Capture the cell that displays the provided text and extract its [X, Y] central coordinate. 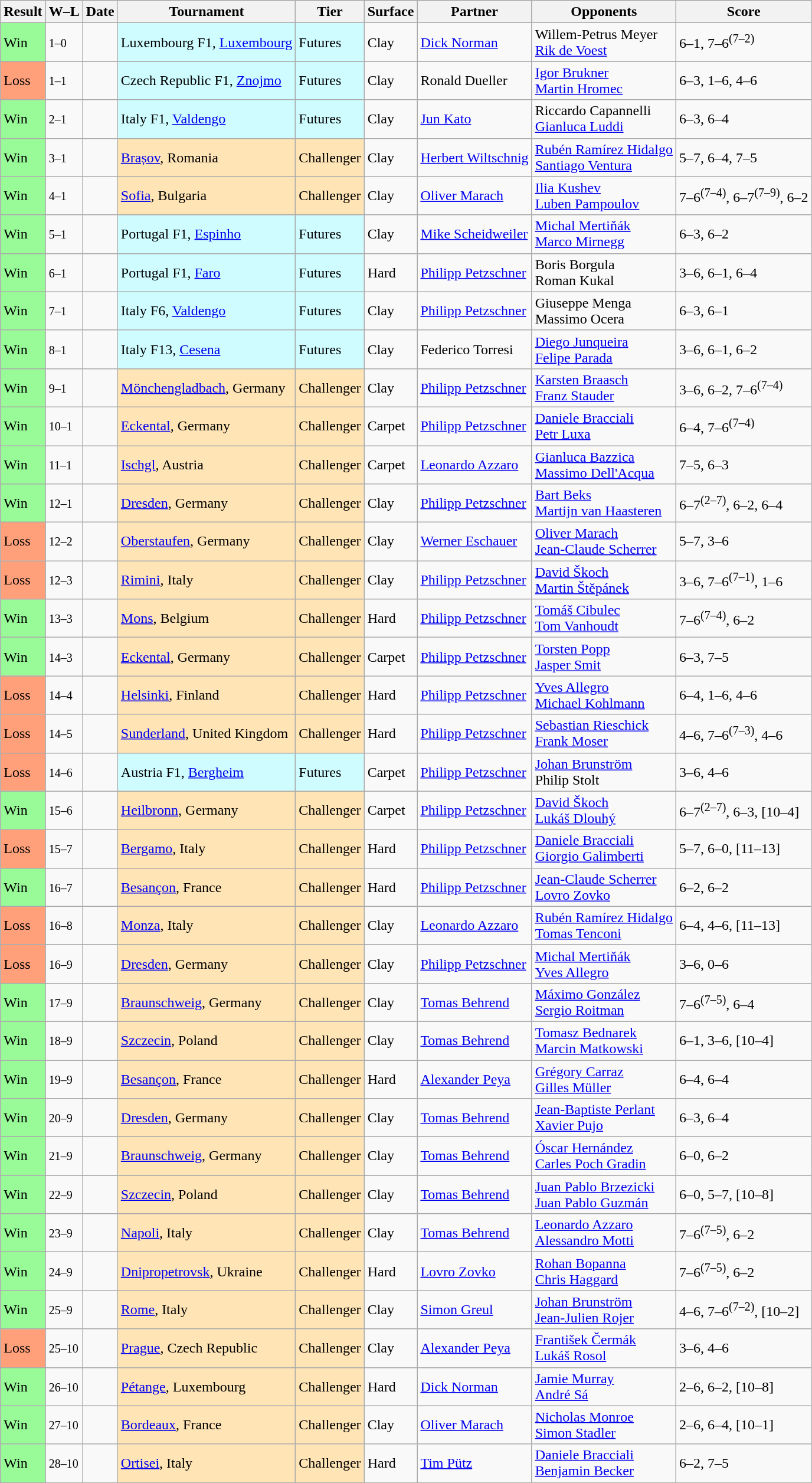
Johan Brunström Jean-Julien Rojer [604, 1309]
Daniele Bracciali Benjamin Becker [604, 1463]
Mönchengladbach, Germany [207, 387]
10–1 [64, 426]
Tomasz Bednarek Marcin Matkowski [604, 1040]
Sofia, Bulgaria [207, 196]
Michal Mertiňák Yves Allegro [604, 963]
14–6 [64, 772]
7–6(7–4), 6–2 [744, 619]
Máximo González Sergio Roitman [604, 1002]
Werner Eschauer [474, 542]
3–6, 6–2, 7–6(7–4) [744, 387]
19–9 [64, 1079]
3–6, 6–1, 6–4 [744, 273]
Bergamo, Italy [207, 849]
Rohan Bopanna Chris Haggard [604, 1272]
6–3, 6–2 [744, 234]
Diego Junqueira Felipe Parada [604, 349]
Jun Kato [474, 119]
5–7, 3–6 [744, 542]
14–5 [64, 733]
Partner [474, 12]
Dnipropetrovsk, Ukraine [207, 1272]
6–0, 5–7, [10–8] [744, 1195]
6–0, 6–2 [744, 1156]
6–4, 6–4 [744, 1079]
Opponents [604, 12]
Federico Torresi [474, 349]
5–1 [64, 234]
6–4, 4–6, [11–13] [744, 926]
Willem-Petrus Meyer Rik de Voest [604, 43]
28–10 [64, 1463]
13–3 [64, 619]
Rubén Ramírez Hidalgo Tomas Tenconi [604, 926]
25–10 [64, 1348]
Jean-Baptiste Perlant Xavier Pujo [604, 1118]
5–7, 6–4, 7–5 [744, 157]
Bordeaux, France [207, 1425]
2–6, 6–4, [10–1] [744, 1425]
3–6, 0–6 [744, 963]
6–2, 6–2 [744, 887]
5–7, 6–0, [11–13] [744, 849]
27–10 [64, 1425]
Johan Brunström Philip Stolt [604, 772]
Portugal F1, Faro [207, 273]
2–1 [64, 119]
Ronald Dueller [474, 80]
Grégory Carraz Gilles Müller [604, 1079]
25–9 [64, 1309]
1–0 [64, 43]
Yves Allegro Michael Kohlmann [604, 695]
Date [100, 12]
Torsten Popp Jasper Smit [604, 656]
24–9 [64, 1272]
6–2, 7–5 [744, 1463]
Sebastian Rieschick Frank Moser [604, 733]
Rome, Italy [207, 1309]
Result [23, 12]
Karsten Braasch Franz Stauder [604, 387]
Italy F1, Valdengo [207, 119]
7–6(7–5), 6–4 [744, 1002]
Italy F13, Cesena [207, 349]
František Čermák Lukáš Rosol [604, 1348]
23–9 [64, 1233]
Heilbronn, Germany [207, 810]
Pétange, Luxembourg [207, 1386]
Gianluca Bazzica Massimo Dell'Acqua [604, 464]
21–9 [64, 1156]
Tier [330, 12]
14–4 [64, 695]
6–1, 3–6, [10–4] [744, 1040]
15–6 [64, 810]
Juan Pablo Brzezicki Juan Pablo Guzmán [604, 1195]
Herbert Wiltschnig [474, 157]
Riccardo Capannelli Gianluca Luddi [604, 119]
6–7(2–7), 6–2, 6–4 [744, 503]
Italy F6, Valdengo [207, 311]
Daniele Bracciali Giorgio Galimberti [604, 849]
Score [744, 12]
16–7 [64, 887]
Luxembourg F1, Luxembourg [207, 43]
David Škoch Lukáš Dlouhý [604, 810]
11–1 [64, 464]
Giuseppe Menga Massimo Ocera [604, 311]
Austria F1, Bergheim [207, 772]
6–3, 7–5 [744, 656]
Oberstaufen, Germany [207, 542]
Boris Borgula Roman Kukal [604, 273]
Bart Beks Martijn van Haasteren [604, 503]
Igor Brukner Martin Hromec [604, 80]
Tomáš Cibulec Tom Vanhoudt [604, 619]
Napoli, Italy [207, 1233]
20–9 [64, 1118]
6–3, 1–6, 4–6 [744, 80]
Ilia Kushev Luben Pampoulov [604, 196]
Jean-Claude Scherrer Lovro Zovko [604, 887]
15–7 [64, 849]
Tournament [207, 12]
Monza, Italy [207, 926]
12–1 [64, 503]
7–6(7–4), 6–7(7–9), 6–2 [744, 196]
12–3 [64, 580]
Simon Greul [474, 1309]
1–1 [64, 80]
Lovro Zovko [474, 1272]
16–9 [64, 963]
Ischgl, Austria [207, 464]
3–6, 6–1, 6–2 [744, 349]
Mike Scheidweiler [474, 234]
6–1 [64, 273]
Leonardo Azzaro Alessandro Motti [604, 1233]
7–1 [64, 311]
3–1 [64, 157]
6–4, 7–6(7–4) [744, 426]
Helsinki, Finland [207, 695]
Daniele Bracciali Petr Luxa [604, 426]
Sunderland, United Kingdom [207, 733]
Tim Pütz [474, 1463]
Ortisei, Italy [207, 1463]
6–3, 6–1 [744, 311]
14–3 [64, 656]
Rimini, Italy [207, 580]
4–6, 7–6(7–3), 4–6 [744, 733]
Rubén Ramírez Hidalgo Santiago Ventura [604, 157]
18–9 [64, 1040]
Czech Republic F1, Znojmo [207, 80]
4–1 [64, 196]
Michal Mertiňák Marco Mirnegg [604, 234]
6–7(2–7), 6–3, [10–4] [744, 810]
Óscar Hernández Carles Poch Gradin [604, 1156]
7–5, 6–3 [744, 464]
16–8 [64, 926]
6–4, 1–6, 4–6 [744, 695]
26–10 [64, 1386]
Jamie Murray André Sá [604, 1386]
Surface [391, 12]
Oliver Marach Jean-Claude Scherrer [604, 542]
12–2 [64, 542]
Nicholas Monroe Simon Stadler [604, 1425]
Portugal F1, Espinho [207, 234]
8–1 [64, 349]
2–6, 6–2, [10–8] [744, 1386]
Brașov, Romania [207, 157]
Mons, Belgium [207, 619]
4–6, 7–6(7–2), [10–2] [744, 1309]
9–1 [64, 387]
22–9 [64, 1195]
W–L [64, 12]
3–6, 7–6(7–1), 1–6 [744, 580]
17–9 [64, 1002]
David Škoch Martin Štěpánek [604, 580]
6–1, 7–6(7–2) [744, 43]
Prague, Czech Republic [207, 1348]
